From the cell containing the given text, extract its center point as (x, y) coordinate. 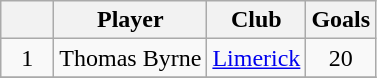
Thomas Byrne (130, 58)
Limerick (256, 58)
Player (130, 20)
1 (28, 58)
Club (256, 20)
20 (341, 58)
Goals (341, 20)
